Search for the cell housing the specified text and yield its (x, y) center coordinate. 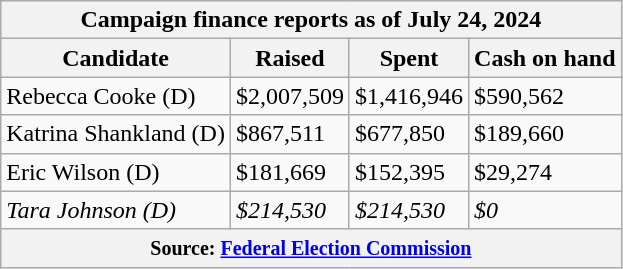
Raised (290, 58)
Cash on hand (545, 58)
Campaign finance reports as of July 24, 2024 (311, 20)
Tara Johnson (D) (116, 210)
$867,511 (290, 134)
$0 (545, 210)
Eric Wilson (D) (116, 172)
Source: Federal Election Commission (311, 248)
$181,669 (290, 172)
Candidate (116, 58)
Katrina Shankland (D) (116, 134)
$2,007,509 (290, 96)
$189,660 (545, 134)
$1,416,946 (408, 96)
$152,395 (408, 172)
Rebecca Cooke (D) (116, 96)
$590,562 (545, 96)
$29,274 (545, 172)
Spent (408, 58)
$677,850 (408, 134)
